Provide the [x, y] coordinate of the cell's center where the given text is located.  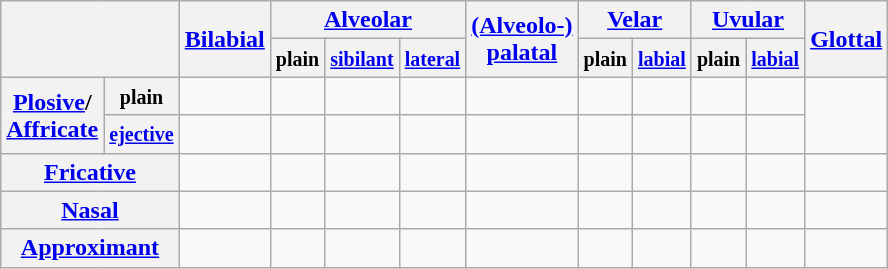
Nasal [90, 210]
Bilabial [224, 39]
Plosive/Affricate [52, 115]
Glottal [846, 39]
Fricative [90, 172]
lateral [432, 58]
(Alveolo-)palatal [522, 39]
ejective [142, 134]
Approximant [90, 248]
Uvular [748, 20]
sibilant [362, 58]
Alveolar [368, 20]
Velar [634, 20]
